Search for the cell housing the specified text and yield its (x, y) center coordinate. 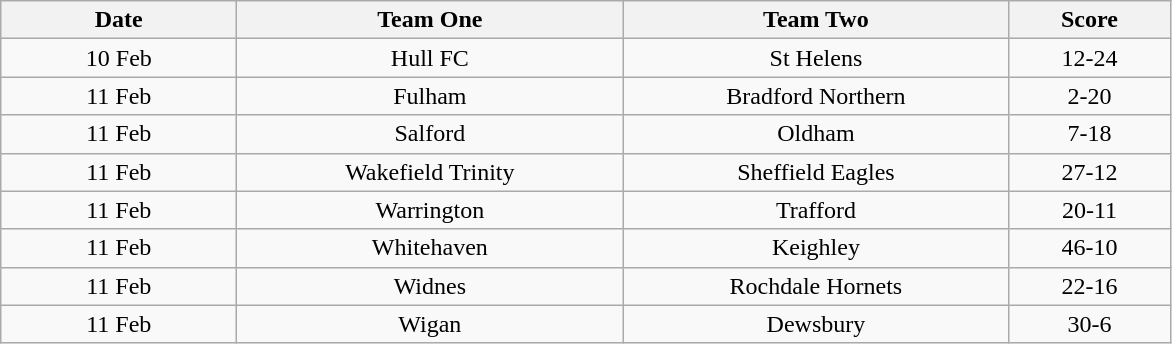
Bradford Northern (816, 96)
Rochdale Hornets (816, 286)
Oldham (816, 134)
Keighley (816, 248)
Fulham (430, 96)
Wakefield Trinity (430, 172)
20-11 (1090, 210)
Warrington (430, 210)
27-12 (1090, 172)
Team One (430, 20)
Team Two (816, 20)
2-20 (1090, 96)
Trafford (816, 210)
12-24 (1090, 58)
7-18 (1090, 134)
Dewsbury (816, 324)
Salford (430, 134)
Date (119, 20)
22-16 (1090, 286)
Whitehaven (430, 248)
Sheffield Eagles (816, 172)
Wigan (430, 324)
46-10 (1090, 248)
Widnes (430, 286)
30-6 (1090, 324)
Score (1090, 20)
10 Feb (119, 58)
Hull FC (430, 58)
St Helens (816, 58)
